For the text-containing cell, return its midpoint in [x, y] coordinate format. 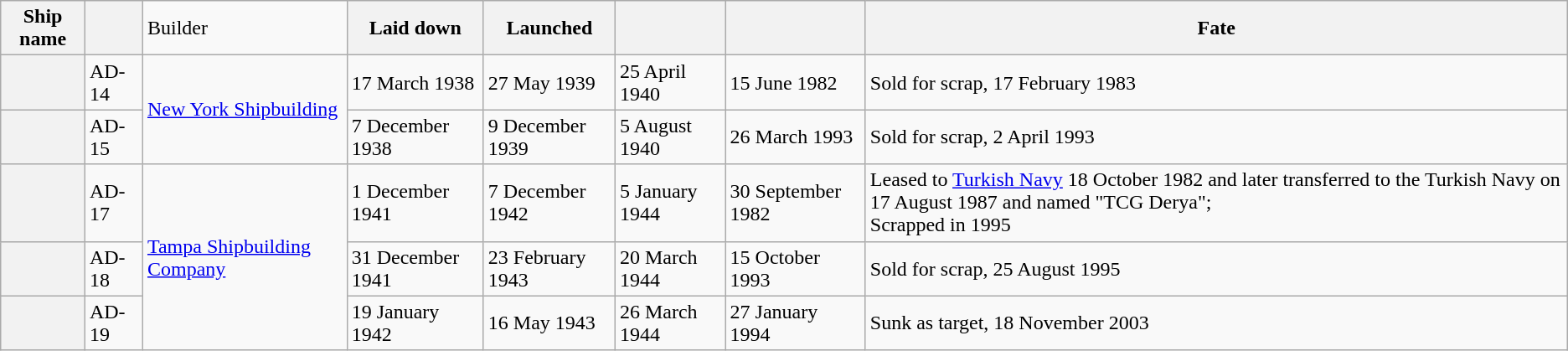
AD-19 [114, 323]
Sold for scrap, 25 August 1995 [1216, 268]
5 January 1944 [670, 203]
16 May 1943 [549, 323]
9 December 1939 [549, 137]
25 April 1940 [670, 82]
Sunk as target, 18 November 2003 [1216, 323]
Leased to Turkish Navy 18 October 1982 and later transferred to the Turkish Navy on 17 August 1987 and named "TCG Derya";Scrapped in 1995 [1216, 203]
AD-18 [114, 268]
AD-14 [114, 82]
19 January 1942 [415, 323]
AD-17 [114, 203]
Sold for scrap, 17 February 1983 [1216, 82]
27 January 1994 [796, 323]
Launched [549, 28]
5 August 1940 [670, 137]
20 March 1944 [670, 268]
Ship name [44, 28]
Builder [245, 28]
27 May 1939 [549, 82]
7 December 1942 [549, 203]
1 December 1941 [415, 203]
31 December 1941 [415, 268]
15 October 1993 [796, 268]
AD-15 [114, 137]
New York Shipbuilding [245, 110]
Sold for scrap, 2 April 1993 [1216, 137]
23 February 1943 [549, 268]
15 June 1982 [796, 82]
30 September 1982 [796, 203]
26 March 1944 [670, 323]
7 December 1938 [415, 137]
Laid down [415, 28]
17 March 1938 [415, 82]
Fate [1216, 28]
Tampa Shipbuilding Company [245, 257]
26 March 1993 [796, 137]
